Return (X, Y) of the center of cell containing provided text 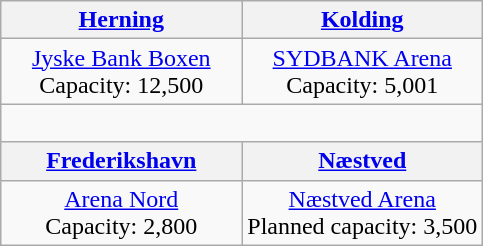
SYDBANK ArenaCapacity: 5,001 (362, 72)
Næstved ArenaPlanned capacity: 3,500 (362, 212)
Jyske Bank BoxenCapacity: 12,500 (122, 72)
Arena NordCapacity: 2,800 (122, 212)
Kolding (362, 20)
Frederikshavn (122, 161)
Næstved (362, 161)
Herning (122, 20)
